Find where the given text appears and provide that cell's center as (X, Y) coordinate. 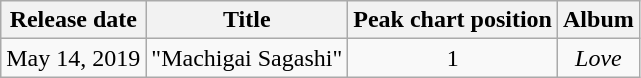
Release date (74, 20)
1 (453, 58)
Love (599, 58)
Peak chart position (453, 20)
May 14, 2019 (74, 58)
Album (599, 20)
"Machigai Sagashi" (247, 58)
Title (247, 20)
